Search for the cell housing the specified text and yield its (x, y) center coordinate. 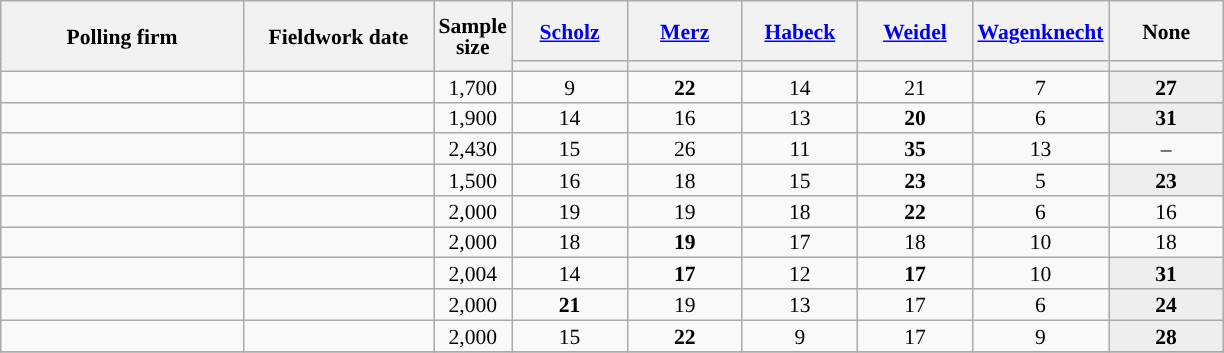
24 (1166, 304)
27 (1166, 86)
7 (1040, 86)
20 (914, 118)
Samplesize (473, 36)
Fieldwork date (338, 36)
26 (684, 150)
Weidel (914, 31)
Merz (684, 31)
Scholz (570, 31)
Polling firm (122, 36)
2,430 (473, 150)
Habeck (800, 31)
1,500 (473, 180)
28 (1166, 336)
1,700 (473, 86)
35 (914, 150)
1,900 (473, 118)
12 (800, 274)
– (1166, 150)
2,004 (473, 274)
None (1166, 31)
Wagenknecht (1040, 31)
11 (800, 150)
5 (1040, 180)
